From the cell containing the given text, extract its center point as [X, Y] coordinate. 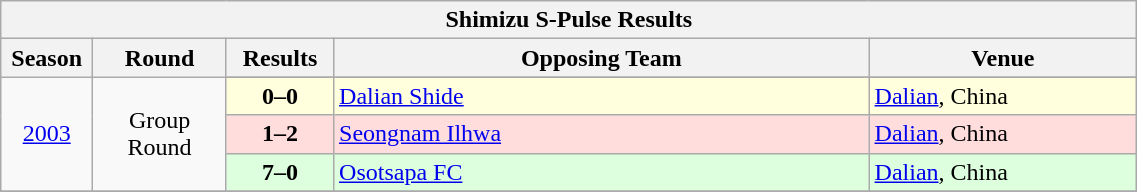
0–0 [280, 96]
1–2 [280, 134]
Opposing Team [602, 58]
Shimizu S-Pulse Results [569, 20]
Venue [1003, 58]
7–0 [280, 172]
2003 [47, 134]
Group Round [160, 134]
Round [160, 58]
Seongnam Ilhwa [602, 134]
Osotsapa FC [602, 172]
Dalian Shide [602, 96]
Season [47, 58]
Results [280, 58]
